Scan for the cell matching the given text and deliver its (X, Y) coordinate at center. 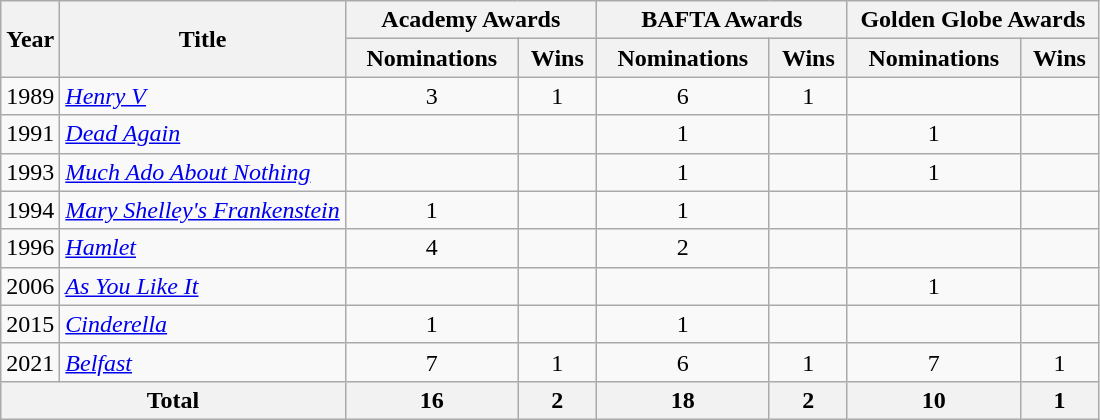
Much Ado About Nothing (202, 172)
Total (174, 400)
1991 (30, 134)
BAFTA Awards (722, 20)
Academy Awards (470, 20)
1989 (30, 96)
Mary Shelley's Frankenstein (202, 210)
2006 (30, 286)
Belfast (202, 362)
Henry V (202, 96)
1993 (30, 172)
2015 (30, 324)
18 (682, 400)
16 (432, 400)
3 (432, 96)
1994 (30, 210)
Dead Again (202, 134)
Year (30, 39)
10 (934, 400)
2021 (30, 362)
Hamlet (202, 248)
Title (202, 39)
Cinderella (202, 324)
4 (432, 248)
1996 (30, 248)
Golden Globe Awards (972, 20)
As You Like It (202, 286)
